Detect which cell encompasses the target text, then output its (X, Y) center coordinate. 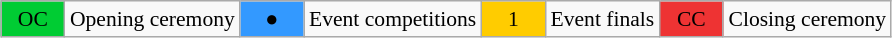
CC (691, 19)
Event finals (602, 19)
Event competitions (392, 19)
1 (513, 19)
Opening ceremony (152, 19)
Closing ceremony (807, 19)
● (272, 19)
OC (33, 19)
